Return [x, y] of the center of cell containing provided text 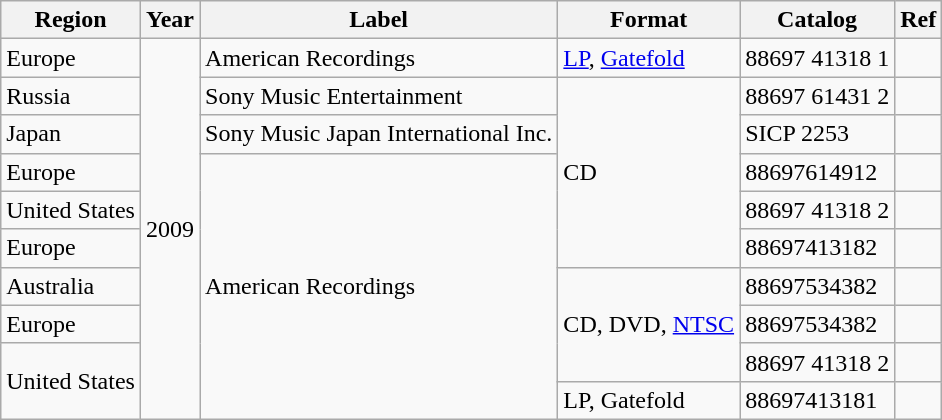
Year [170, 20]
Label [379, 20]
88697614912 [818, 172]
88697413181 [818, 400]
Catalog [818, 20]
Sony Music Japan International Inc. [379, 134]
88697413182 [818, 248]
CD [649, 172]
Japan [71, 134]
Region [71, 20]
Format [649, 20]
88697 41318 1 [818, 58]
Ref [918, 20]
Australia [71, 286]
88697 61431 2 [818, 96]
2009 [170, 230]
Russia [71, 96]
SICP 2253 [818, 134]
Sony Music Entertainment [379, 96]
CD, DVD, NTSC [649, 324]
